Find where the given text appears and provide that cell's center as (X, Y) coordinate. 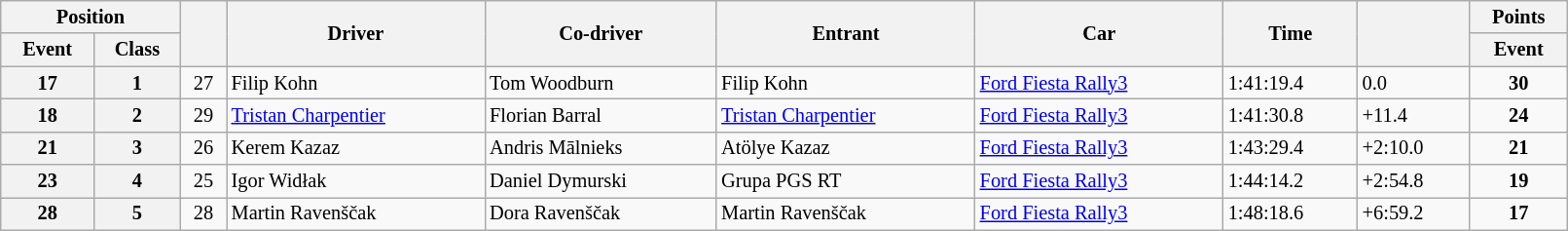
18 (48, 115)
Driver (356, 33)
24 (1518, 115)
0.0 (1413, 83)
25 (202, 181)
Daniel Dymurski (601, 181)
Entrant (846, 33)
+2:54.8 (1413, 181)
3 (138, 148)
1:41:30.8 (1291, 115)
1:43:29.4 (1291, 148)
Grupa PGS RT (846, 181)
19 (1518, 181)
2 (138, 115)
Tom Woodburn (601, 83)
Class (138, 50)
Dora Ravenščak (601, 213)
Points (1518, 17)
27 (202, 83)
1:41:19.4 (1291, 83)
5 (138, 213)
4 (138, 181)
+11.4 (1413, 115)
1:48:18.6 (1291, 213)
29 (202, 115)
1:44:14.2 (1291, 181)
1 (138, 83)
Florian Barral (601, 115)
Co-driver (601, 33)
+2:10.0 (1413, 148)
Igor Widłak (356, 181)
Car (1100, 33)
+6:59.2 (1413, 213)
26 (202, 148)
Atölye Kazaz (846, 148)
30 (1518, 83)
Position (91, 17)
Andris Mālnieks (601, 148)
Kerem Kazaz (356, 148)
Time (1291, 33)
23 (48, 181)
